Pinpoint the cell where the given text exists, returning its (x, y) midpoint coordinate. 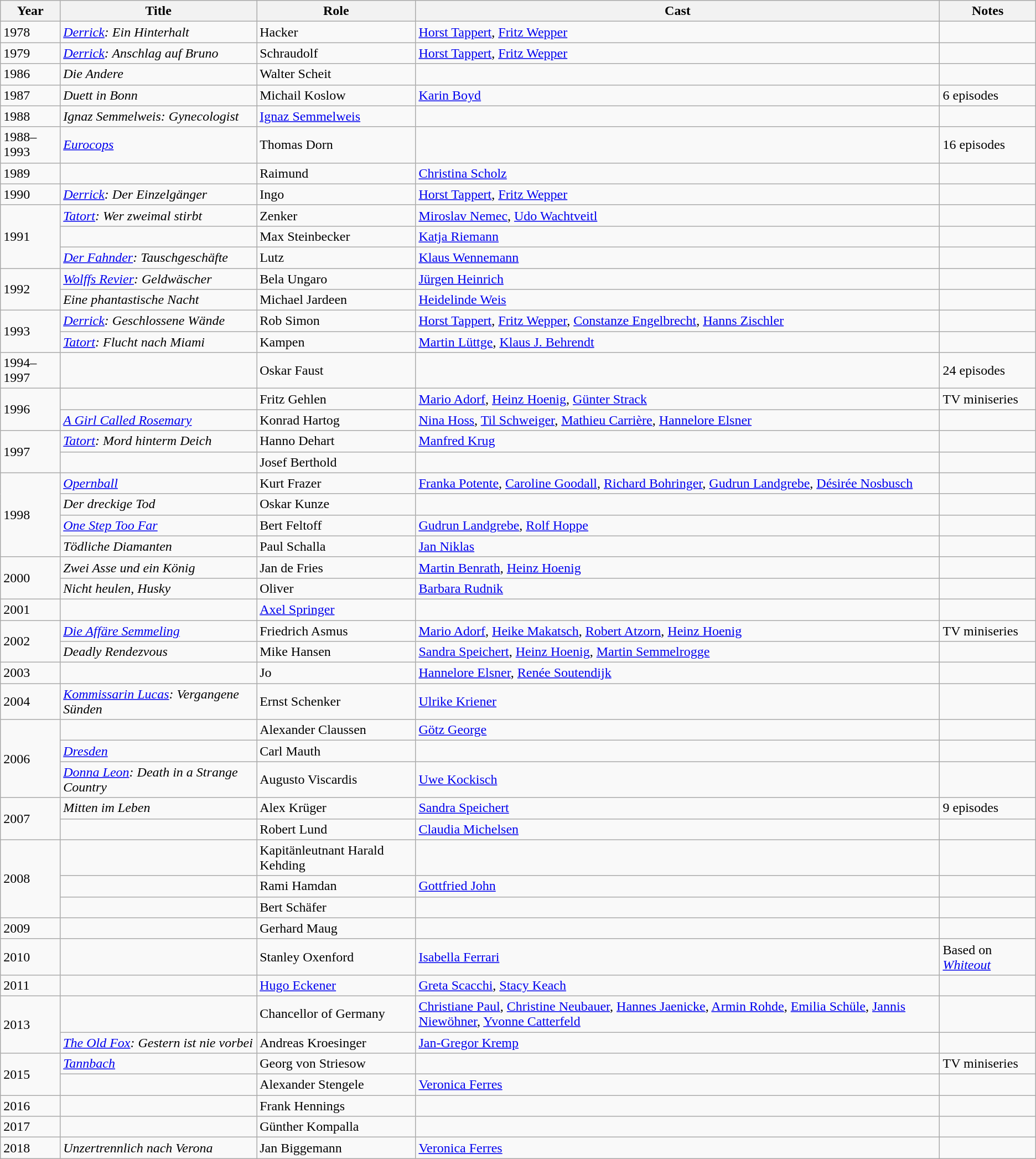
Alexander Stengele (336, 1085)
Gerhard Maug (336, 928)
Nicht heulen, Husky (158, 588)
Uwe Kockisch (677, 779)
Ignaz Semmelweis: Gynecologist (158, 116)
1989 (30, 173)
Kampen (336, 342)
Jan Biggemann (336, 1148)
Lutz (336, 257)
Walter Scheit (336, 74)
Ingo (336, 194)
Christina Scholz (677, 173)
Hannelore Elsner, Renée Soutendijk (677, 673)
Derrick: Anschlag auf Bruno (158, 53)
Chancellor of Germany (336, 1014)
Günther Kompalla (336, 1127)
Frank Hennings (336, 1106)
Year (30, 11)
Gottfried John (677, 886)
2008 (30, 879)
Opernball (158, 483)
Unzertrennlich nach Verona (158, 1148)
Zwei Asse und ein König (158, 567)
2016 (30, 1106)
Axel Springer (336, 609)
Hanno Dehart (336, 441)
Mario Adorf, Heike Makatsch, Robert Atzorn, Heinz Hoenig (677, 630)
Mario Adorf, Heinz Hoenig, Günter Strack (677, 399)
Martin Benrath, Heinz Hoenig (677, 567)
Title (158, 11)
2007 (30, 819)
1988 (30, 116)
Jan Niklas (677, 546)
Friedrich Asmus (336, 630)
2009 (30, 928)
1997 (30, 452)
6 episodes (987, 95)
Oliver (336, 588)
Duett in Bonn (158, 95)
Mitten im Leben (158, 808)
2006 (30, 758)
Fritz Gehlen (336, 399)
Oskar Kunze (336, 504)
Robert Lund (336, 829)
24 episodes (987, 371)
Derrick: Ein Hinterhalt (158, 32)
Heidelinde Weis (677, 300)
The Old Fox: Gestern ist nie vorbei (158, 1042)
Thomas Dorn (336, 145)
Stanley Oxenford (336, 956)
1998 (30, 515)
2010 (30, 956)
2002 (30, 641)
Die Affäre Semmeling (158, 630)
Notes (987, 11)
1987 (30, 95)
Tödliche Diamanten (158, 546)
Hugo Eckener (336, 985)
Augusto Viscardis (336, 779)
Jan-Gregor Kremp (677, 1042)
1988–1993 (30, 145)
1978 (30, 32)
Derrick: Der Einzelgänger (158, 194)
2017 (30, 1127)
1993 (30, 332)
Wolffs Revier: Geldwäscher (158, 278)
Derrick: Geschlossene Wände (158, 321)
16 episodes (987, 145)
Dresden (158, 751)
Christiane Paul, Christine Neubauer, Hannes Jaenicke, Armin Rohde, Emilia Schüle, Jannis Niewöhner, Yvonne Catterfeld (677, 1014)
Michael Jardeen (336, 300)
Konrad Hartog (336, 420)
Der Fahnder: Tauschgeschäfte (158, 257)
1992 (30, 289)
2004 (30, 702)
1979 (30, 53)
Deadly Rendezvous (158, 652)
Tatort: Mord hinterm Deich (158, 441)
Bela Ungaro (336, 278)
One Step Too Far (158, 525)
Max Steinbecker (336, 236)
Sandra Speichert, Heinz Hoenig, Martin Semmelrogge (677, 652)
2011 (30, 985)
Eine phantastische Nacht (158, 300)
Der dreckige Tod (158, 504)
Schraudolf (336, 53)
Raimund (336, 173)
1996 (30, 410)
Andreas Kroesinger (336, 1042)
2013 (30, 1024)
Horst Tappert, Fritz Wepper, Constanze Engelbrecht, Hanns Zischler (677, 321)
Barbara Rudnik (677, 588)
Die Andere (158, 74)
Oskar Faust (336, 371)
1991 (30, 236)
Kommissarin Lucas: Vergangene Sünden (158, 702)
Franka Potente, Caroline Goodall, Richard Bohringer, Gudrun Landgrebe, Désirée Nosbusch (677, 483)
Georg von Striesow (336, 1064)
Michail Koslow (336, 95)
Bert Feltoff (336, 525)
1994–1997 (30, 371)
Katja Riemann (677, 236)
Eurocops (158, 145)
Rami Hamdan (336, 886)
2000 (30, 578)
Jan de Fries (336, 567)
Sandra Speichert (677, 808)
Manfred Krug (677, 441)
2003 (30, 673)
Martin Lüttge, Klaus J. Behrendt (677, 342)
Paul Schalla (336, 546)
2018 (30, 1148)
Gudrun Landgrebe, Rolf Hoppe (677, 525)
1986 (30, 74)
Götz George (677, 730)
Josef Berthold (336, 462)
Alexander Claussen (336, 730)
Kapitänleutnant Harald Kehding (336, 858)
Tatort: Wer zweimal stirbt (158, 215)
Bert Schäfer (336, 907)
Greta Scacchi, Stacy Keach (677, 985)
Ulrike Kriener (677, 702)
Zenker (336, 215)
Donna Leon: Death in a Strange Country (158, 779)
Role (336, 11)
Nina Hoss, Til Schweiger, Mathieu Carrière, Hannelore Elsner (677, 420)
Klaus Wennemann (677, 257)
Tannbach (158, 1064)
2001 (30, 609)
Based on Whiteout (987, 956)
Jo (336, 673)
1990 (30, 194)
Alex Krüger (336, 808)
2015 (30, 1074)
Ernst Schenker (336, 702)
Karin Boyd (677, 95)
Rob Simon (336, 321)
A Girl Called Rosemary (158, 420)
Hacker (336, 32)
Tatort: Flucht nach Miami (158, 342)
Ignaz Semmelweis (336, 116)
Miroslav Nemec, Udo Wachtveitl (677, 215)
Carl Mauth (336, 751)
Isabella Ferrari (677, 956)
Cast (677, 11)
Mike Hansen (336, 652)
Claudia Michelsen (677, 829)
Kurt Frazer (336, 483)
9 episodes (987, 808)
Jürgen Heinrich (677, 278)
